For the text-containing cell, return its midpoint in (X, Y) coordinate format. 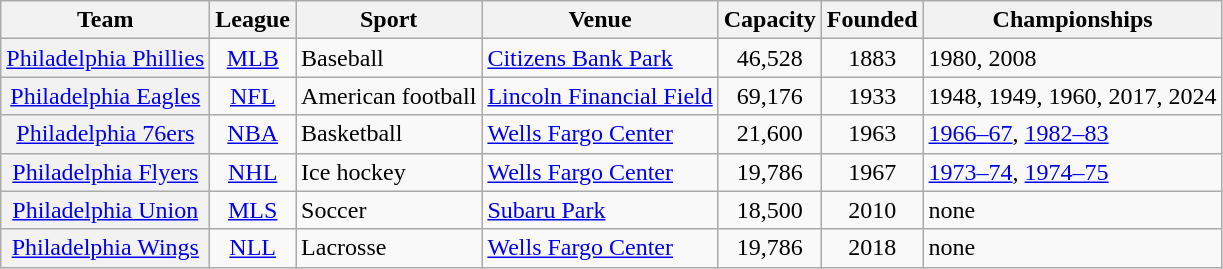
NLL (253, 248)
Team (106, 20)
Baseball (389, 58)
Soccer (389, 210)
NHL (253, 172)
Lincoln Financial Field (600, 96)
MLS (253, 210)
2018 (872, 248)
MLB (253, 58)
Philadelphia Union (106, 210)
69,176 (770, 96)
2010 (872, 210)
Philadelphia Phillies (106, 58)
Founded (872, 20)
1963 (872, 134)
NBA (253, 134)
18,500 (770, 210)
Citizens Bank Park (600, 58)
Sport (389, 20)
Philadelphia Wings (106, 248)
Capacity (770, 20)
League (253, 20)
NFL (253, 96)
Philadelphia 76ers (106, 134)
Lacrosse (389, 248)
Venue (600, 20)
1948, 1949, 1960, 2017, 2024 (1072, 96)
Philadelphia Flyers (106, 172)
1967 (872, 172)
1883 (872, 58)
1933 (872, 96)
Championships (1072, 20)
Ice hockey (389, 172)
American football (389, 96)
Basketball (389, 134)
1966–67, 1982–83 (1072, 134)
1980, 2008 (1072, 58)
21,600 (770, 134)
Subaru Park (600, 210)
1973–74, 1974–75 (1072, 172)
Philadelphia Eagles (106, 96)
46,528 (770, 58)
